Locate the cell with the specified text and output its [X, Y] center coordinate. 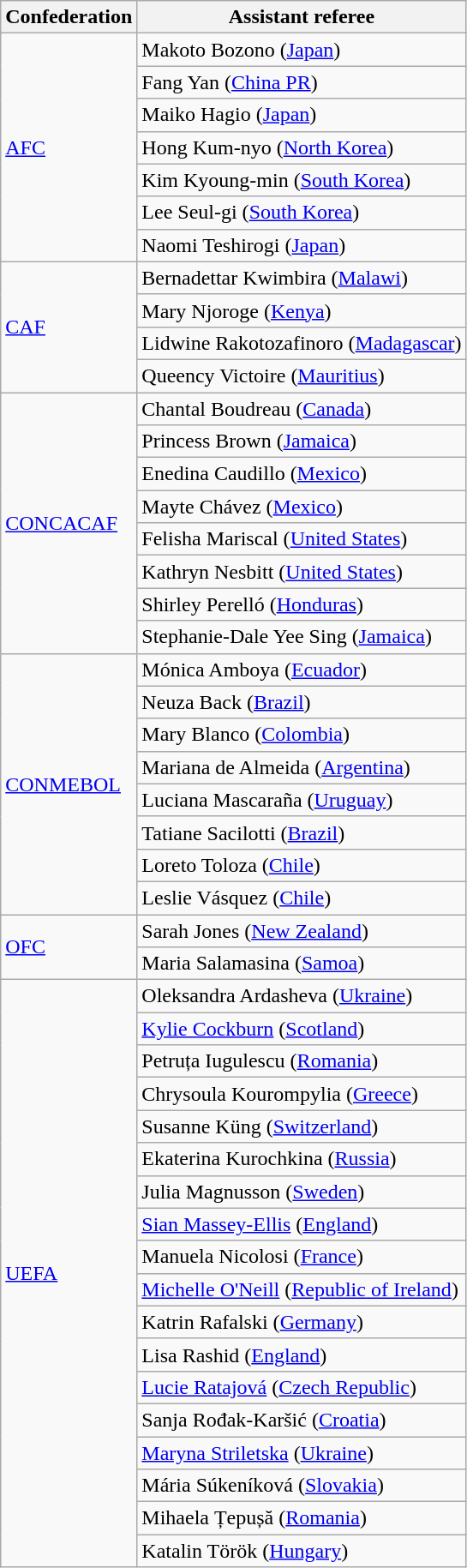
Chrysoula Kourompylia (Greece) [302, 1094]
Oleksandra Ardasheva (Ukraine) [302, 996]
Katrin Rafalski (Germany) [302, 1322]
Lucie Ratajová (Czech Republic) [302, 1387]
Mayte Chávez (Mexico) [302, 507]
Naomi Teshirogi (Japan) [302, 245]
Susanne Küng (Switzerland) [302, 1126]
Julia Magnusson (Sweden) [302, 1192]
Petruța Iugulescu (Romania) [302, 1061]
UEFA [69, 1274]
Confederation [69, 17]
Michelle O'Neill (Republic of Ireland) [302, 1289]
Mihaela Țepușă (Romania) [302, 1518]
Bernadettar Kwimbira (Malawi) [302, 278]
Kim Kyoung-min (South Korea) [302, 180]
CONMEBOL [69, 784]
Enedina Caudillo (Mexico) [302, 474]
Tatiane Sacilotti (Brazil) [302, 832]
Kathryn Nesbitt (United States) [302, 572]
Maryna Striletska (Ukraine) [302, 1453]
Fang Yan (China PR) [302, 82]
OFC [69, 946]
CAF [69, 327]
Mónica Amboya (Ecuador) [302, 670]
Hong Kum-nyo (North Korea) [302, 147]
Maiko Hagio (Japan) [302, 115]
Lidwine Rakotozafinoro (Madagascar) [302, 343]
Maria Salamasina (Samoa) [302, 964]
Shirley Perelló (Honduras) [302, 604]
AFC [69, 147]
Katalin Török (Hungary) [302, 1551]
Leslie Vásquez (Chile) [302, 898]
Chantal Boudreau (Canada) [302, 409]
Ekaterina Kurochkina (Russia) [302, 1159]
Mary Blanco (Colombia) [302, 735]
Assistant referee [302, 17]
Mary Njoroge (Kenya) [302, 310]
Sanja Rođak-Karšić (Croatia) [302, 1420]
Makoto Bozono (Japan) [302, 50]
Loreto Toloza (Chile) [302, 865]
Sian Massey-Ellis (England) [302, 1224]
Luciana Mascaraña (Uruguay) [302, 800]
Felisha Mariscal (United States) [302, 539]
Princess Brown (Jamaica) [302, 442]
CONCACAF [69, 523]
Lee Seul-gi (South Korea) [302, 213]
Manuela Nicolosi (France) [302, 1257]
Kylie Cockburn (Scotland) [302, 1029]
Sarah Jones (New Zealand) [302, 930]
Mária Súkeníková (Slovakia) [302, 1486]
Neuza Back (Brazil) [302, 702]
Mariana de Almeida (Argentina) [302, 767]
Lisa Rashid (England) [302, 1355]
Stephanie-Dale Yee Sing (Jamaica) [302, 637]
Queency Victoire (Mauritius) [302, 375]
